Locate the cell with the specified text and output its (x, y) center coordinate. 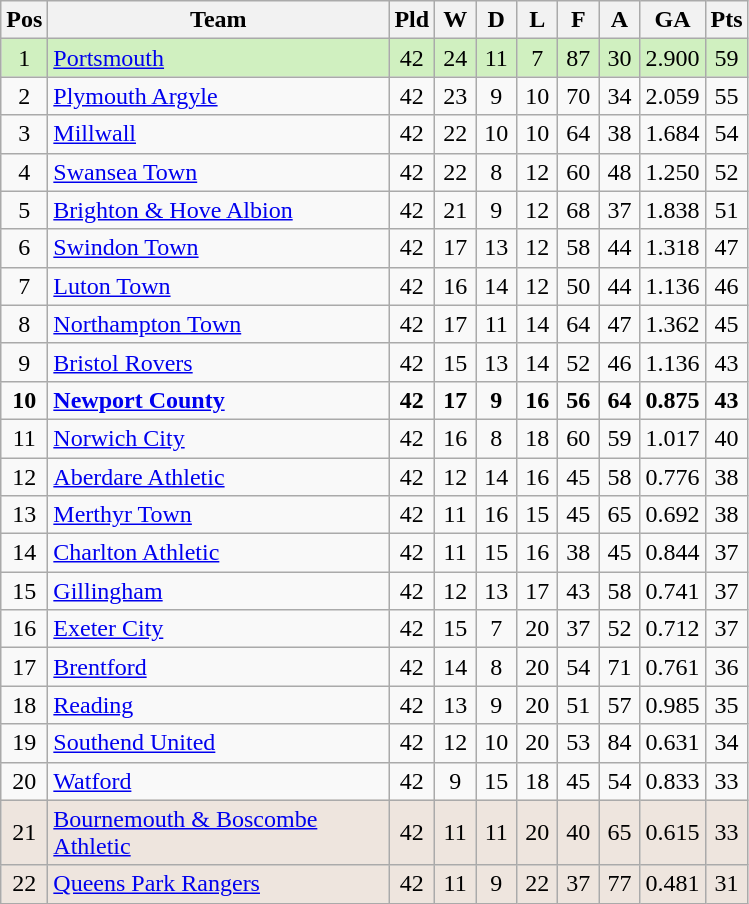
0.481 (672, 884)
Gillingham (218, 591)
W (456, 20)
Norwich City (218, 438)
0.761 (672, 667)
55 (726, 96)
3 (24, 134)
0.692 (672, 515)
Newport County (218, 400)
84 (620, 743)
71 (620, 667)
F (578, 20)
19 (24, 743)
0.833 (672, 781)
0.776 (672, 477)
Reading (218, 705)
Plymouth Argyle (218, 96)
0.712 (672, 629)
0.844 (672, 553)
Charlton Athletic (218, 553)
87 (578, 58)
0.875 (672, 400)
Merthyr Town (218, 515)
Southend United (218, 743)
Swindon Town (218, 248)
Pld (412, 20)
68 (578, 210)
2.900 (672, 58)
Brentford (218, 667)
77 (620, 884)
5 (24, 210)
Pos (24, 20)
Northampton Town (218, 324)
Brighton & Hove Albion (218, 210)
2.059 (672, 96)
0.615 (672, 832)
L (538, 20)
1.684 (672, 134)
48 (620, 172)
0.741 (672, 591)
31 (726, 884)
53 (578, 743)
1.318 (672, 248)
Bournemouth & Boscombe Athletic (218, 832)
30 (620, 58)
23 (456, 96)
1 (24, 58)
1.017 (672, 438)
Swansea Town (218, 172)
Millwall (218, 134)
Watford (218, 781)
0.631 (672, 743)
57 (620, 705)
Luton Town (218, 286)
1.838 (672, 210)
56 (578, 400)
GA (672, 20)
4 (24, 172)
36 (726, 667)
Team (218, 20)
Bristol Rovers (218, 362)
24 (456, 58)
0.985 (672, 705)
Aberdare Athletic (218, 477)
35 (726, 705)
Pts (726, 20)
70 (578, 96)
1.250 (672, 172)
A (620, 20)
Exeter City (218, 629)
6 (24, 248)
Queens Park Rangers (218, 884)
1.362 (672, 324)
2 (24, 96)
D (496, 20)
50 (578, 286)
Portsmouth (218, 58)
